Identify which cell holds the provided text, then report its (X, Y) central coordinate. 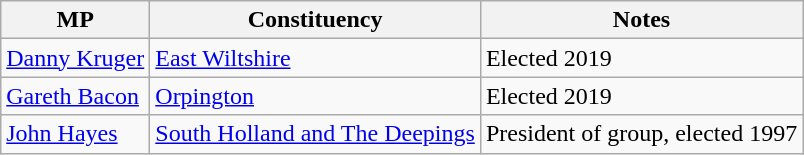
Constituency (316, 20)
Notes (641, 20)
East Wiltshire (316, 58)
Gareth Bacon (76, 96)
MP (76, 20)
John Hayes (76, 134)
Danny Kruger (76, 58)
President of group, elected 1997 (641, 134)
South Holland and The Deepings (316, 134)
Orpington (316, 96)
